Search for the cell housing the specified text and yield its [x, y] center coordinate. 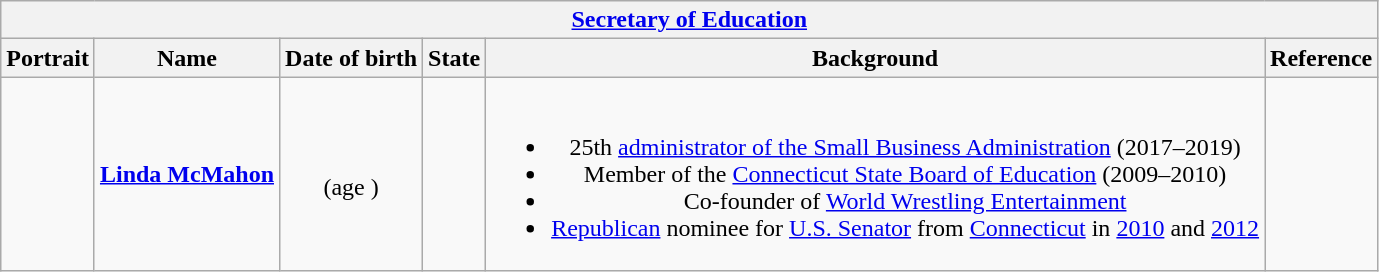
Name [186, 58]
Linda McMahon [186, 174]
(age ) [352, 174]
Secretary of Education [690, 20]
State [454, 58]
Portrait [48, 58]
Date of birth [352, 58]
Background [876, 58]
Reference [1322, 58]
